Identify which cell holds the provided text, then report its [X, Y] central coordinate. 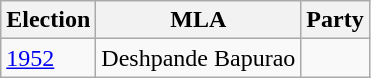
MLA [198, 20]
Deshpande Bapurao [198, 58]
Party [335, 20]
Election [48, 20]
1952 [48, 58]
